Scan for the cell matching the given text and deliver its [X, Y] coordinate at center. 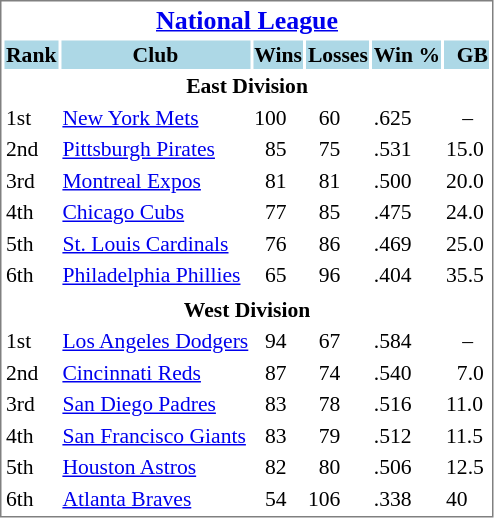
.404 [406, 275]
National League [246, 20]
San Diego Padres [156, 404]
25.0 [468, 244]
.540 [406, 372]
20.0 [468, 180]
11.5 [468, 436]
77 [278, 212]
80 [338, 467]
GB [468, 54]
.584 [406, 341]
65 [278, 275]
.512 [406, 436]
75 [338, 149]
Rank [30, 54]
San Francisco Giants [156, 436]
Pittsburgh Pirates [156, 149]
87 [278, 372]
35.5 [468, 275]
94 [278, 341]
Philadelphia Phillies [156, 275]
New York Mets [156, 118]
Houston Astros [156, 467]
67 [338, 341]
24.0 [468, 212]
15.0 [468, 149]
7.0 [468, 372]
Montreal Expos [156, 180]
.475 [406, 212]
East Division [246, 86]
Wins [278, 54]
100 [278, 118]
Losses [338, 54]
40 [468, 498]
76 [278, 244]
86 [338, 244]
Chicago Cubs [156, 212]
74 [338, 372]
96 [338, 275]
.469 [406, 244]
12.5 [468, 467]
.506 [406, 467]
.516 [406, 404]
.500 [406, 180]
Atlanta Braves [156, 498]
Los Angeles Dodgers [156, 341]
.338 [406, 498]
82 [278, 467]
79 [338, 436]
106 [338, 498]
11.0 [468, 404]
.531 [406, 149]
Club [156, 54]
Win % [406, 54]
St. Louis Cardinals [156, 244]
West Division [246, 310]
54 [278, 498]
.625 [406, 118]
Cincinnati Reds [156, 372]
78 [338, 404]
60 [338, 118]
